Find where the given text appears and provide that cell's center as [x, y] coordinate. 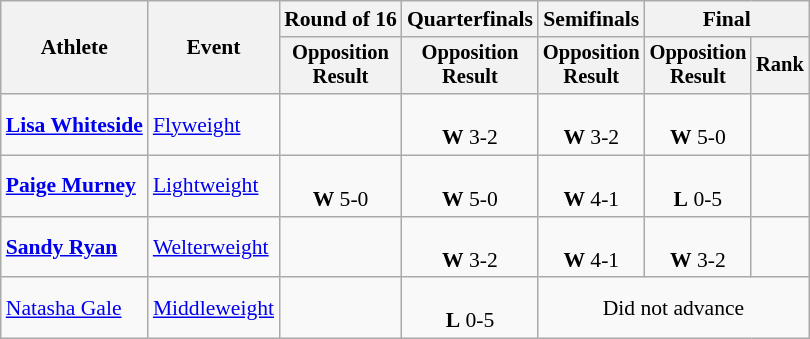
Natasha Gale [74, 308]
Paige Murney [74, 186]
Semifinals [592, 19]
Did not advance [674, 308]
Welterweight [214, 248]
Sandy Ryan [74, 248]
Flyweight [214, 124]
Event [214, 48]
Lightweight [214, 186]
Lisa Whiteside [74, 124]
Quarterfinals [470, 19]
Final [727, 19]
Rank [780, 66]
Middleweight [214, 308]
Athlete [74, 48]
Round of 16 [340, 19]
